Return the (x, y) coordinate for the center point of the cell that contains the specified text.  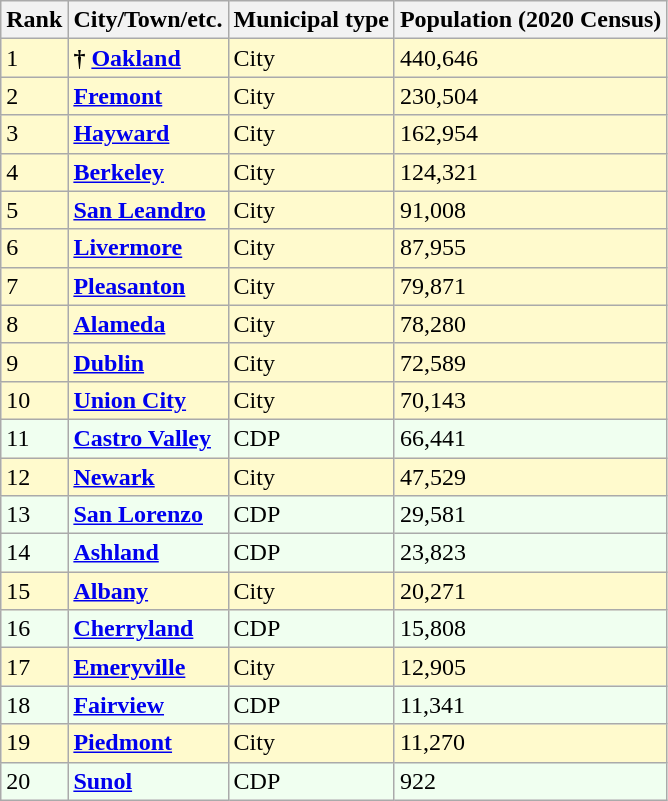
3 (34, 134)
Albany (148, 591)
230,504 (530, 96)
Municipal type (311, 20)
8 (34, 324)
1 (34, 58)
66,441 (530, 438)
Emeryville (148, 667)
18 (34, 705)
11,341 (530, 705)
20 (34, 781)
4 (34, 172)
79,871 (530, 286)
San Leandro (148, 210)
6 (34, 248)
10 (34, 400)
70,143 (530, 400)
922 (530, 781)
14 (34, 553)
7 (34, 286)
19 (34, 743)
Ashland (148, 553)
Fairview (148, 705)
23,823 (530, 553)
16 (34, 629)
29,581 (530, 515)
Alameda (148, 324)
11,270 (530, 743)
11 (34, 438)
20,271 (530, 591)
72,589 (530, 362)
Sunol (148, 781)
Livermore (148, 248)
5 (34, 210)
124,321 (530, 172)
15 (34, 591)
Berkeley (148, 172)
17 (34, 667)
47,529 (530, 477)
440,646 (530, 58)
78,280 (530, 324)
12,905 (530, 667)
91,008 (530, 210)
Cherryland (148, 629)
Hayward (148, 134)
9 (34, 362)
162,954 (530, 134)
2 (34, 96)
Piedmont (148, 743)
† Oakland (148, 58)
Union City (148, 400)
City/Town/etc. (148, 20)
Castro Valley (148, 438)
Pleasanton (148, 286)
13 (34, 515)
12 (34, 477)
Dublin (148, 362)
San Lorenzo (148, 515)
15,808 (530, 629)
87,955 (530, 248)
Newark (148, 477)
Fremont (148, 96)
Rank (34, 20)
Population (2020 Census) (530, 20)
